Return the [X, Y] coordinate for the center point of the cell that contains the specified text.  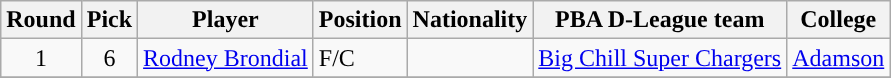
Round [41, 20]
6 [109, 58]
Player [226, 20]
F/C [360, 58]
Nationality [470, 20]
Position [360, 20]
Adamson [838, 58]
PBA D-League team [660, 20]
Rodney Brondial [226, 58]
1 [41, 58]
College [838, 20]
Pick [109, 20]
Big Chill Super Chargers [660, 58]
